Pinpoint the cell where the given text exists, returning its [x, y] midpoint coordinate. 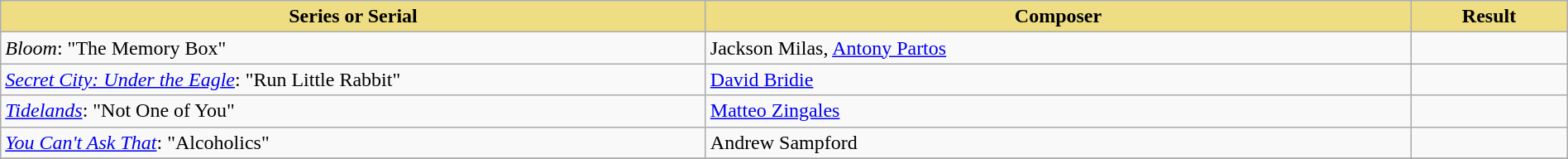
David Bridie [1059, 79]
Bloom: "The Memory Box" [354, 48]
You Can't Ask That: "Alcoholics" [354, 142]
Matteo Zingales [1059, 111]
Andrew Sampford [1059, 142]
Composer [1059, 17]
Jackson Milas, Antony Partos [1059, 48]
Result [1489, 17]
Tidelands: "Not One of You" [354, 111]
Secret City: Under the Eagle: "Run Little Rabbit" [354, 79]
Series or Serial [354, 17]
